Provide the [X, Y] coordinate of the cell's center where the given text is located.  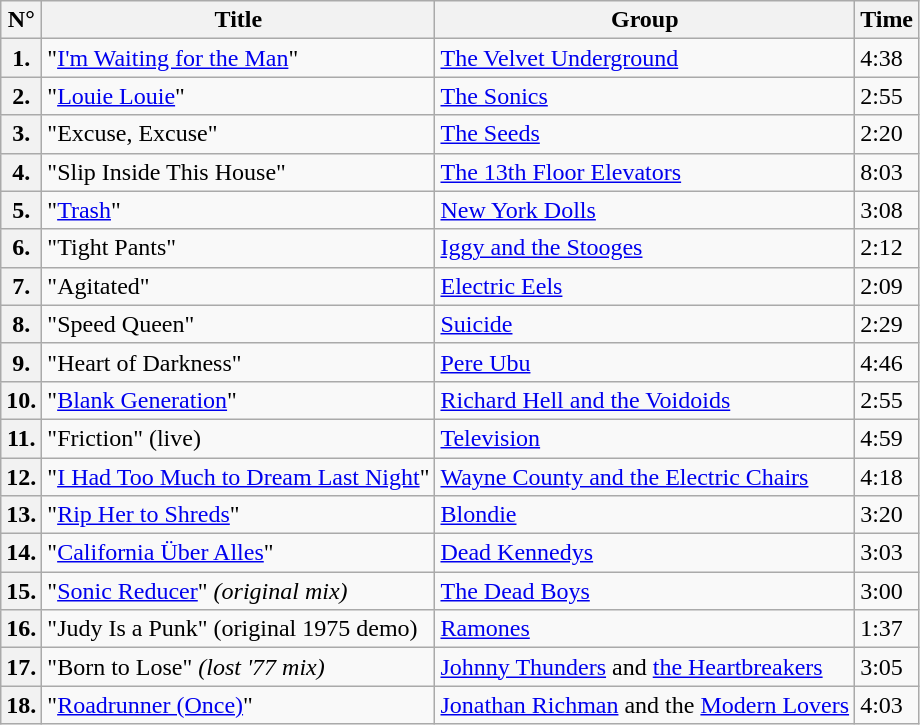
Jonathan Richman and the Modern Lovers [645, 705]
Suicide [645, 324]
16. [22, 629]
"Speed Queen" [238, 324]
Title [238, 20]
17. [22, 667]
"Trash" [238, 210]
Pere Ubu [645, 362]
"Louie Louie" [238, 96]
2:12 [887, 248]
6. [22, 248]
4:46 [887, 362]
"Rip Her to Shreds" [238, 515]
Dead Kennedys [645, 553]
1:37 [887, 629]
8. [22, 324]
Time [887, 20]
14. [22, 553]
"I'm Waiting for the Man" [238, 58]
18. [22, 705]
Television [645, 438]
New York Dolls [645, 210]
N° [22, 20]
"Born to Lose" (lost '77 mix) [238, 667]
4:18 [887, 477]
"Friction" (live) [238, 438]
13. [22, 515]
Ramones [645, 629]
The Seeds [645, 134]
"Tight Pants" [238, 248]
Group [645, 20]
4. [22, 172]
11. [22, 438]
10. [22, 400]
Iggy and the Stooges [645, 248]
The 13th Floor Elevators [645, 172]
4:03 [887, 705]
Johnny Thunders and the Heartbreakers [645, 667]
"Blank Generation" [238, 400]
5. [22, 210]
"Sonic Reducer" (original mix) [238, 591]
"California Über Alles" [238, 553]
4:59 [887, 438]
3:08 [887, 210]
3:00 [887, 591]
3:20 [887, 515]
"Slip Inside This House" [238, 172]
The Dead Boys [645, 591]
"Heart of Darkness" [238, 362]
"Excuse, Excuse" [238, 134]
1. [22, 58]
12. [22, 477]
3. [22, 134]
Wayne County and the Electric Chairs [645, 477]
2:20 [887, 134]
15. [22, 591]
"Agitated" [238, 286]
The Velvet Underground [645, 58]
"Judy Is a Punk" (original 1975 demo) [238, 629]
The Sonics [645, 96]
3:03 [887, 553]
"Roadrunner (Once)" [238, 705]
8:03 [887, 172]
"I Had Too Much to Dream Last Night" [238, 477]
2:29 [887, 324]
Richard Hell and the Voidoids [645, 400]
7. [22, 286]
Blondie [645, 515]
9. [22, 362]
4:38 [887, 58]
3:05 [887, 667]
Electric Eels [645, 286]
2. [22, 96]
2:09 [887, 286]
